Pinpoint the cell where the given text exists, returning its [X, Y] midpoint coordinate. 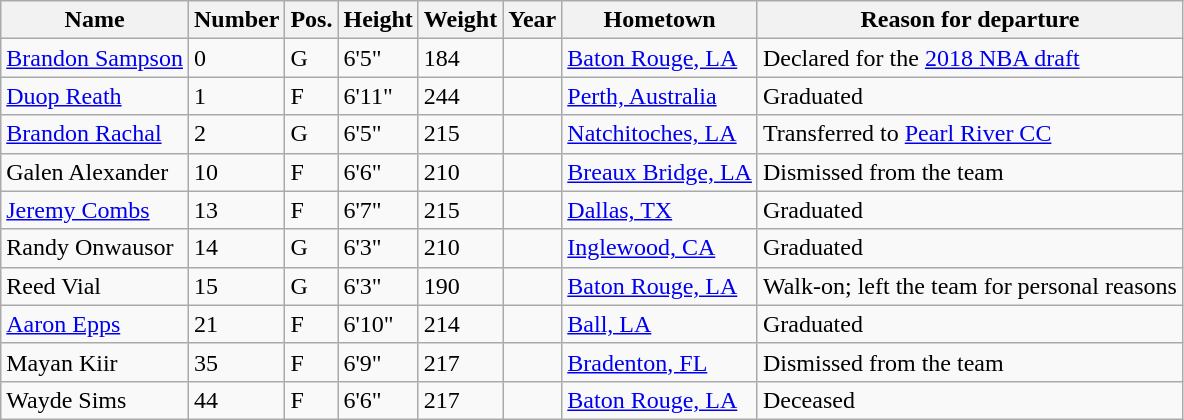
35 [236, 362]
Walk-on; left the team for personal reasons [970, 286]
Randy Onwausor [95, 248]
0 [236, 58]
Weight [460, 20]
Wayde Sims [95, 400]
Number [236, 20]
Galen Alexander [95, 172]
1 [236, 96]
Name [95, 20]
Transferred to Pearl River CC [970, 134]
21 [236, 324]
2 [236, 134]
190 [460, 286]
Reed Vial [95, 286]
6'10" [378, 324]
Reason for departure [970, 20]
Breaux Bridge, LA [660, 172]
Year [532, 20]
Mayan Kiir [95, 362]
10 [236, 172]
Duop Reath [95, 96]
Brandon Sampson [95, 58]
15 [236, 286]
13 [236, 210]
Brandon Rachal [95, 134]
Aaron Epps [95, 324]
Natchitoches, LA [660, 134]
184 [460, 58]
6'11" [378, 96]
Hometown [660, 20]
Declared for the 2018 NBA draft [970, 58]
Deceased [970, 400]
244 [460, 96]
Pos. [312, 20]
214 [460, 324]
Height [378, 20]
Dallas, TX [660, 210]
6'7" [378, 210]
44 [236, 400]
Bradenton, FL [660, 362]
Inglewood, CA [660, 248]
Jeremy Combs [95, 210]
14 [236, 248]
Ball, LA [660, 324]
Perth, Australia [660, 96]
6'9" [378, 362]
